Provide the [x, y] coordinate of the cell's center where the given text is located.  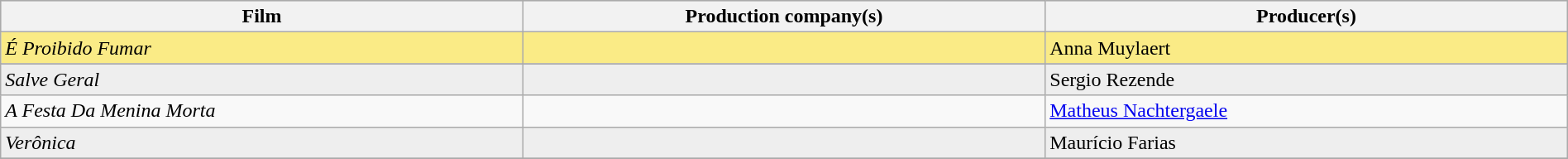
Producer(s) [1307, 17]
É Proibido Fumar [262, 48]
Matheus Nachtergaele [1307, 111]
Salve Geral [262, 79]
A Festa Da Menina Morta [262, 111]
Film [262, 17]
Maurício Farias [1307, 142]
Anna Muylaert [1307, 48]
Sergio Rezende [1307, 79]
Production company(s) [784, 17]
Verônica [262, 142]
